Scan for the cell matching the given text and deliver its (X, Y) coordinate at center. 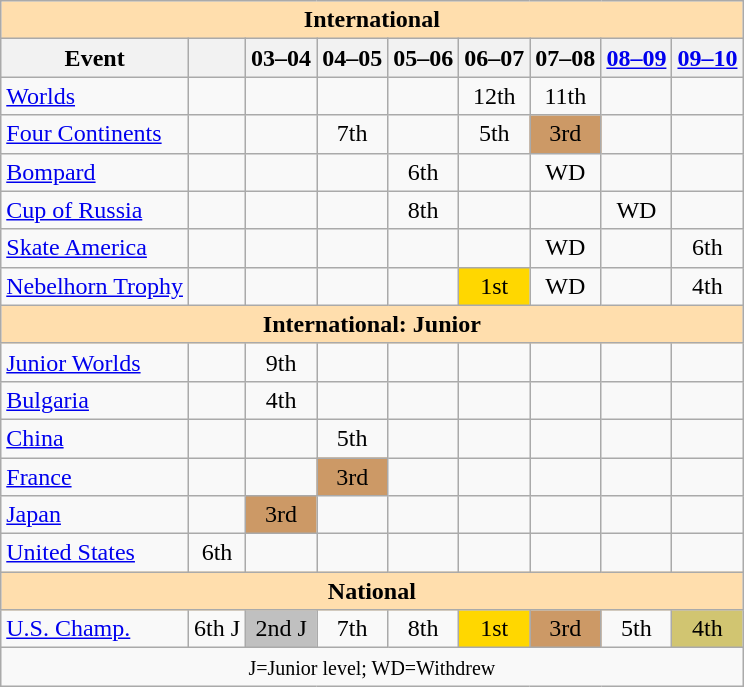
Junior Worlds (95, 362)
Cup of Russia (95, 210)
United States (95, 553)
Japan (95, 515)
06–07 (494, 58)
Skate America (95, 248)
Nebelhorn Trophy (95, 286)
J=Junior level; WD=Withdrew (372, 667)
International: Junior (372, 324)
04–05 (352, 58)
09–10 (708, 58)
France (95, 477)
07–08 (566, 58)
9th (282, 362)
National (372, 591)
U.S. Champ. (95, 629)
Worlds (95, 96)
12th (494, 96)
05–06 (424, 58)
Event (95, 58)
11th (566, 96)
6th J (216, 629)
Bulgaria (95, 400)
International (372, 20)
China (95, 438)
2nd J (282, 629)
03–04 (282, 58)
Four Continents (95, 134)
08–09 (636, 58)
Bompard (95, 172)
